Scan for the cell matching the given text and deliver its [x, y] coordinate at center. 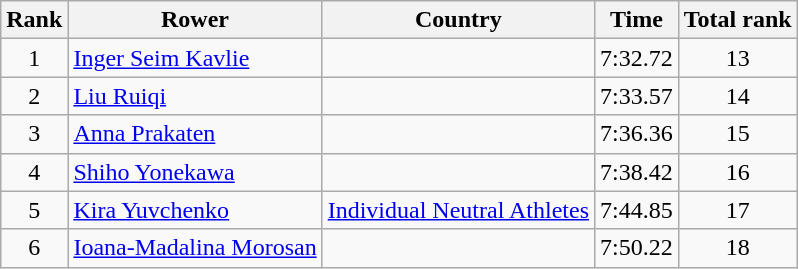
14 [738, 96]
3 [34, 134]
6 [34, 248]
15 [738, 134]
7:33.57 [637, 96]
Rower [195, 20]
7:50.22 [637, 248]
7:44.85 [637, 210]
7:36.36 [637, 134]
Total rank [738, 20]
7:32.72 [637, 58]
Liu Ruiqi [195, 96]
Country [458, 20]
5 [34, 210]
Kira Yuvchenko [195, 210]
17 [738, 210]
16 [738, 172]
Anna Prakaten [195, 134]
Ioana-Madalina Morosan [195, 248]
13 [738, 58]
4 [34, 172]
7:38.42 [637, 172]
Time [637, 20]
Individual Neutral Athletes [458, 210]
1 [34, 58]
18 [738, 248]
Rank [34, 20]
Inger Seim Kavlie [195, 58]
Shiho Yonekawa [195, 172]
2 [34, 96]
